For the text-containing cell, return its midpoint in (x, y) coordinate format. 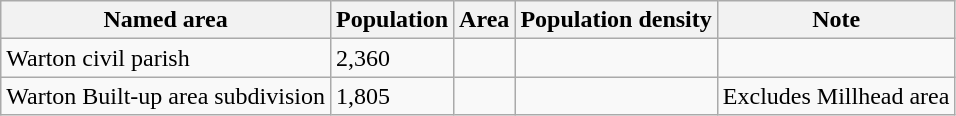
Named area (166, 20)
Excludes Millhead area (836, 96)
Population (392, 20)
1,805 (392, 96)
2,360 (392, 58)
Warton civil parish (166, 58)
Note (836, 20)
Population density (616, 20)
Area (484, 20)
Warton Built-up area subdivision (166, 96)
